Pinpoint the cell where the given text exists, returning its (x, y) midpoint coordinate. 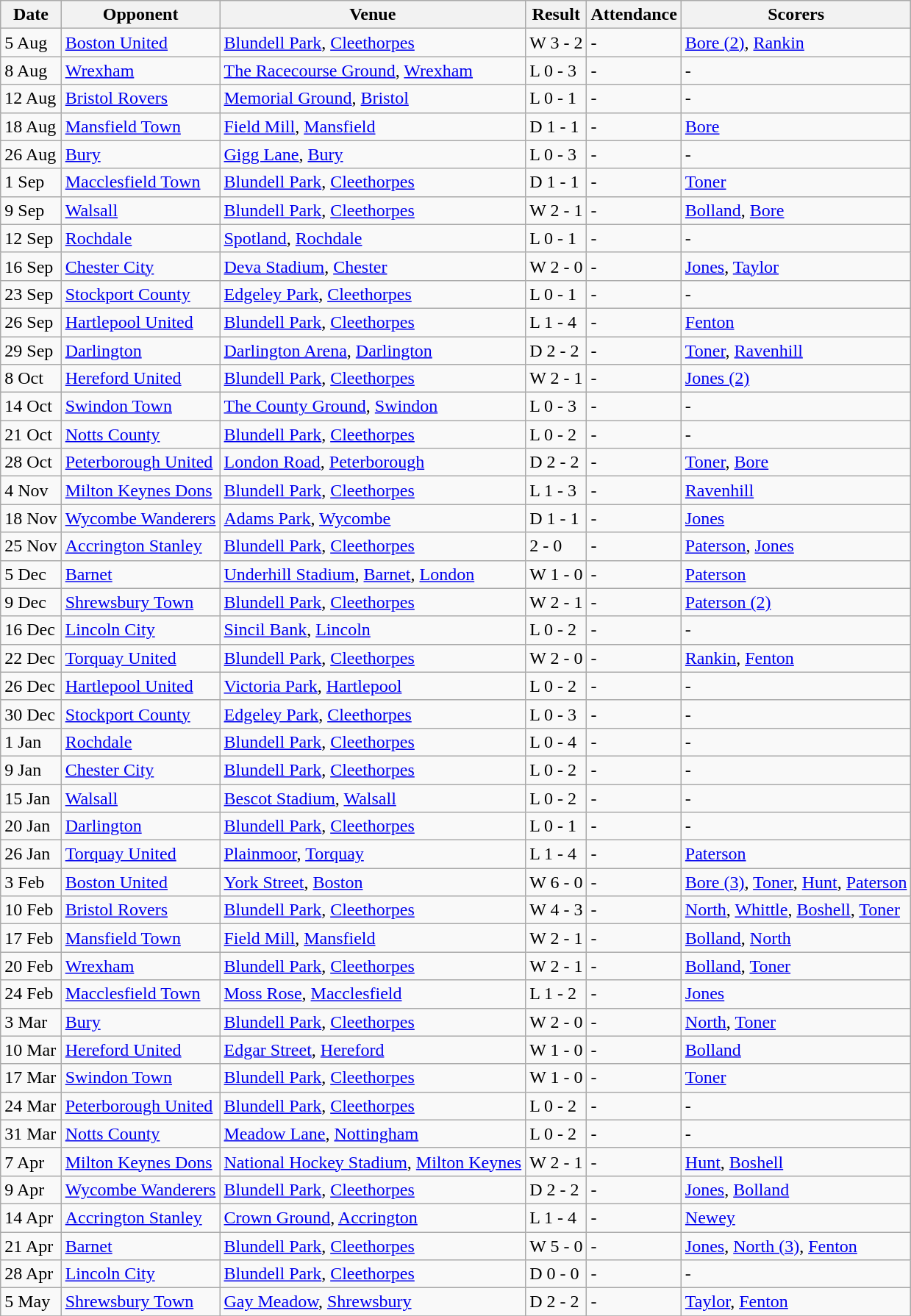
30 Dec (31, 714)
18 Aug (31, 126)
Darlington Arena, Darlington (373, 351)
26 Sep (31, 322)
28 Oct (31, 462)
Scorers (796, 15)
15 Jan (31, 798)
Taylor, Fenton (796, 1302)
Bolland, Toner (796, 966)
York Street, Boston (373, 882)
Paterson (2) (796, 602)
8 Oct (31, 379)
Bescot Stadium, Walsall (373, 798)
25 Nov (31, 546)
5 Dec (31, 574)
5 Aug (31, 43)
Bore (796, 126)
Bolland (796, 1050)
9 Apr (31, 1190)
Attendance (634, 15)
16 Sep (31, 266)
29 Sep (31, 351)
D 0 - 0 (556, 1274)
28 Apr (31, 1274)
Gigg Lane, Bury (373, 154)
22 Dec (31, 658)
26 Aug (31, 154)
Victoria Park, Hartlepool (373, 686)
Bore (3), Toner, Hunt, Paterson (796, 882)
Memorial Ground, Bristol (373, 99)
Bolland, Bore (796, 210)
Gay Meadow, Shrewsbury (373, 1302)
14 Oct (31, 407)
Deva Stadium, Chester (373, 266)
9 Sep (31, 210)
17 Mar (31, 1078)
Plainmoor, Torquay (373, 854)
The Racecourse Ground, Wrexham (373, 71)
Toner, Bore (796, 462)
20 Feb (31, 966)
20 Jan (31, 826)
Moss Rose, Macclesfield (373, 994)
2 - 0 (556, 546)
4 Nov (31, 490)
17 Feb (31, 938)
The County Ground, Swindon (373, 407)
Newey (796, 1217)
Ravenhill (796, 490)
16 Dec (31, 630)
24 Mar (31, 1106)
1 Sep (31, 182)
Venue (373, 15)
Bore (2), Rankin (796, 43)
Paterson, Jones (796, 546)
Sincil Bank, Lincoln (373, 630)
1 Jan (31, 742)
Bolland, North (796, 938)
W 4 - 3 (556, 910)
3 Feb (31, 882)
Hunt, Boshell (796, 1162)
10 Mar (31, 1050)
23 Sep (31, 294)
26 Dec (31, 686)
Toner, Ravenhill (796, 351)
Fenton (796, 322)
Rankin, Fenton (796, 658)
Underhill Stadium, Barnet, London (373, 574)
10 Feb (31, 910)
24 Feb (31, 994)
Jones, North (3), Fenton (796, 1246)
Jones (2) (796, 379)
Adams Park, Wycombe (373, 518)
Crown Ground, Accrington (373, 1217)
Jones, Bolland (796, 1190)
Edgar Street, Hereford (373, 1050)
12 Sep (31, 238)
North, Whittle, Boshell, Toner (796, 910)
Result (556, 15)
12 Aug (31, 99)
Meadow Lane, Nottingham (373, 1134)
North, Toner (796, 1022)
9 Jan (31, 770)
3 Mar (31, 1022)
W 5 - 0 (556, 1246)
21 Oct (31, 435)
5 May (31, 1302)
7 Apr (31, 1162)
26 Jan (31, 854)
National Hockey Stadium, Milton Keynes (373, 1162)
Date (31, 15)
Spotland, Rochdale (373, 238)
18 Nov (31, 518)
21 Apr (31, 1246)
L 1 - 2 (556, 994)
8 Aug (31, 71)
W 3 - 2 (556, 43)
Jones, Taylor (796, 266)
14 Apr (31, 1217)
Opponent (140, 15)
London Road, Peterborough (373, 462)
L 0 - 4 (556, 742)
9 Dec (31, 602)
L 1 - 3 (556, 490)
W 6 - 0 (556, 882)
31 Mar (31, 1134)
